Output the (X, Y) coordinate of the center of the cell containing the given text.  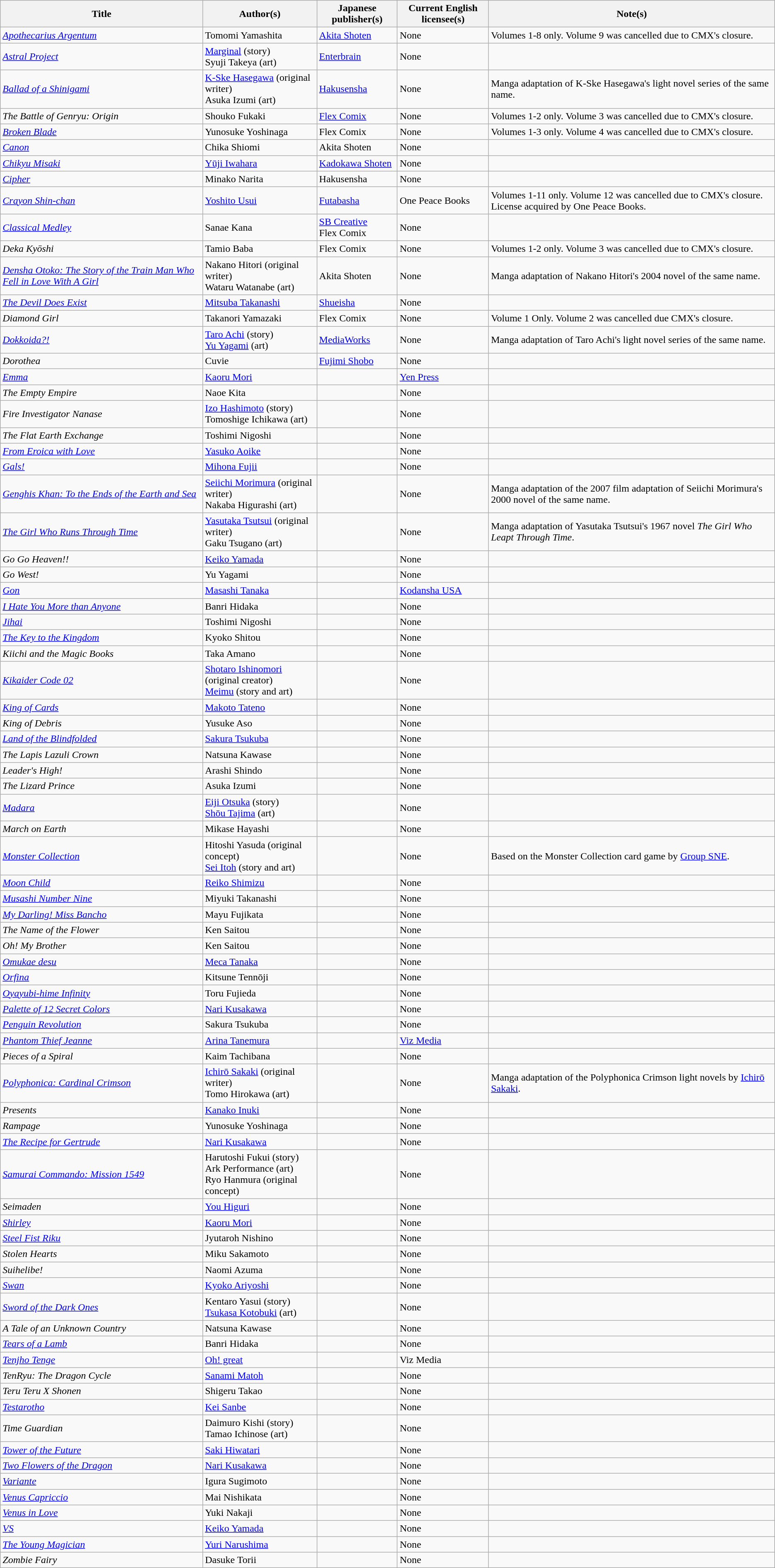
Miyuki Takanashi (260, 898)
Densha Otoko: The Story of the Train Man Who Fell in Love With A Girl (102, 276)
Volumes 1-3 only. Volume 4 was cancelled due to CMX's closure. (632, 132)
Apothecarius Argentum (102, 35)
Reiko Shimizu (260, 883)
Steel Fist Riku (102, 1238)
VS (102, 1529)
The Flat Earth Exchange (102, 435)
Toru Fujieda (260, 993)
Yūji Iwahara (260, 163)
Venus in Love (102, 1513)
Astral Project (102, 56)
The Name of the Flower (102, 930)
Arina Tanemura (260, 1040)
Testarotho (102, 1407)
Harutoshi Fukui (story) Ark Performance (art) Ryo Hanmura (original concept) (260, 1174)
Ichirō Sakaki (original writer) Tomo Hirokawa (art) (260, 1083)
The Key to the Kingdom (102, 638)
Eiji Otsuka (story) Shōu Tajima (art) (260, 808)
Jihai (102, 622)
Yasutaka Tsutsui (original writer) Gaku Tsugano (art) (260, 532)
MediaWorks (357, 340)
Kanako Inuki (260, 1110)
Title (102, 14)
Ballad of a Shinigami (102, 89)
Kodansha USA (443, 590)
Author(s) (260, 14)
Go West! (102, 574)
Volume 1 Only. Volume 2 was cancelled due CMX's closure. (632, 318)
Tamio Baba (260, 248)
Current English licensee(s) (443, 14)
Mihona Fujii (260, 467)
Shueisha (357, 303)
Pieces of a Spiral (102, 1056)
Genghis Khan: To the Ends of the Earth and Sea (102, 494)
Yu Yagami (260, 574)
The Battle of Genryu: Origin (102, 116)
Samurai Commando: Mission 1549 (102, 1174)
Presents (102, 1110)
Seimaden (102, 1206)
Mitsuba Takanashi (260, 303)
The Empty Empire (102, 393)
Miku Sakamoto (260, 1254)
Emma (102, 377)
Mikase Hayashi (260, 829)
Sanae Kana (260, 227)
Takanori Yamazaki (260, 318)
You Higuri (260, 1206)
Gon (102, 590)
A Tale of an Unknown Country (102, 1328)
Orfina (102, 977)
Kitsune Tennōji (260, 977)
Musashi Number Nine (102, 898)
Kei Sanbe (260, 1407)
K-Ske Hasegawa (original writer) Asuka Izumi (art) (260, 89)
King of Cards (102, 707)
Canon (102, 147)
Manga adaptation of Yasutaka Tsutsui's 1967 novel The Girl Who Leapt Through Time. (632, 532)
Based on the Monster Collection card game by Group SNE. (632, 856)
Manga adaptation of K-Ske Hasegawa's light novel series of the same name. (632, 89)
Chikyu Misaki (102, 163)
Gals! (102, 467)
Polyphonica: Cardinal Crimson (102, 1083)
From Eroica with Love (102, 451)
Naomi Azuma (260, 1270)
Saki Hiwatari (260, 1450)
Taro Achi (story) Yu Yagami (art) (260, 340)
Sanami Matoh (260, 1375)
Kikaider Code 02 (102, 680)
TenRyu: The Dragon Cycle (102, 1375)
Fujimi Shobo (357, 361)
Kyoko Ariyoshi (260, 1286)
Moon Child (102, 883)
Volumes 1-8 only. Volume 9 was cancelled due to CMX's closure. (632, 35)
Yuri Narushima (260, 1544)
Teru Teru X Shonen (102, 1391)
Volumes 1-11 only. Volume 12 was cancelled due to CMX's closure. License acquired by One Peace Books. (632, 200)
My Darling! Miss Bancho (102, 914)
Shouko Fukaki (260, 116)
The Devil Does Exist (102, 303)
I Hate You More than Anyone (102, 606)
Yusuke Aso (260, 723)
Stolen Hearts (102, 1254)
Meca Tanaka (260, 962)
Marginal (story) Syuji Takeya (art) (260, 56)
Shotaro Ishinomori (original creator) Meimu (story and art) (260, 680)
Izo Hashimoto (story) Tomoshige Ichikawa (art) (260, 414)
Sword of the Dark Ones (102, 1307)
Dorothea (102, 361)
One Peace Books (443, 200)
Kadokawa Shoten (357, 163)
Tears of a Lamb (102, 1344)
Land of the Blindfolded (102, 739)
Dasuke Torii (260, 1560)
Palette of 12 Secret Colors (102, 1009)
Crayon Shin-chan (102, 200)
Tower of the Future (102, 1450)
Makoto Tateno (260, 707)
Oyayubi-hime Infinity (102, 993)
Monster Collection (102, 856)
Penguin Revolution (102, 1025)
Taka Amano (260, 654)
Japanese publisher(s) (357, 14)
Enterbrain (357, 56)
Manga adaptation of Taro Achi's light novel series of the same name. (632, 340)
Seiichi Morimura (original writer) Nakaba Higurashi (art) (260, 494)
Classical Medley (102, 227)
The Lapis Lazuli Crown (102, 755)
The Lizard Prince (102, 786)
Manga adaptation of the 2007 film adaptation of Seiichi Morimura's 2000 novel of the same name. (632, 494)
Dokkoida?! (102, 340)
Manga adaptation of Nakano Hitori's 2004 novel of the same name. (632, 276)
Shirley (102, 1222)
Time Guardian (102, 1428)
Tenjho Tenge (102, 1360)
Mayu Fujikata (260, 914)
Suihelibe! (102, 1270)
Go Go Heaven!! (102, 559)
Variante (102, 1481)
Kentaro Yasui (story) Tsukasa Kotobuki (art) (260, 1307)
Yuki Nakaji (260, 1513)
Phantom Thief Jeanne (102, 1040)
Venus Capriccio (102, 1497)
Shigeru Takao (260, 1391)
Oh! My Brother (102, 946)
Note(s) (632, 14)
Futabasha (357, 200)
Kyoko Shitou (260, 638)
Mai Nishikata (260, 1497)
March on Earth (102, 829)
Yen Press (443, 377)
Kaim Tachibana (260, 1056)
Tomomi Yamashita (260, 35)
Swan (102, 1286)
Masashi Tanaka (260, 590)
Minako Narita (260, 179)
Cuvie (260, 361)
The Young Magician (102, 1544)
Leader's High! (102, 770)
Igura Sugimoto (260, 1481)
SB Creative Flex Comix (357, 227)
King of Debris (102, 723)
Chika Shiomi (260, 147)
Broken Blade (102, 132)
Deka Kyōshi (102, 248)
Naoe Kita (260, 393)
Cipher (102, 179)
Arashi Shindo (260, 770)
Diamond Girl (102, 318)
Nakano Hitori (original writer) Wataru Watanabe (art) (260, 276)
The Girl Who Runs Through Time (102, 532)
Two Flowers of the Dragon (102, 1465)
Jyutaroh Nishino (260, 1238)
Manga adaptation of the Polyphonica Crimson light novels by Ichirō Sakaki. (632, 1083)
The Recipe for Gertrude (102, 1141)
Fire Investigator Nanase (102, 414)
Yasuko Aoike (260, 451)
Zombie Fairy (102, 1560)
Daimuro Kishi (story) Tamao Ichinose (art) (260, 1428)
Hitoshi Yasuda (original concept) Sei Itoh (story and art) (260, 856)
Rampage (102, 1126)
Madara (102, 808)
Omukae desu (102, 962)
Oh! great (260, 1360)
Kiichi and the Magic Books (102, 654)
Yoshito Usui (260, 200)
Asuka Izumi (260, 786)
